Return the [X, Y] coordinate for the center point of the cell that contains the specified text.  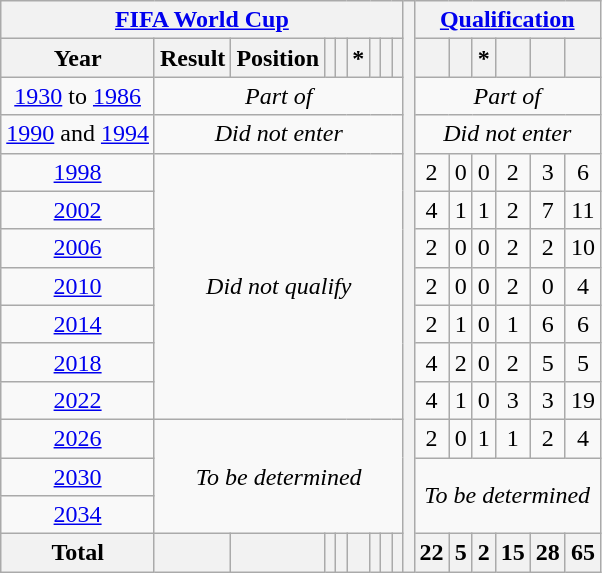
19 [582, 400]
65 [582, 553]
2034 [78, 515]
2002 [78, 210]
2010 [78, 286]
15 [512, 553]
2018 [78, 362]
7 [548, 210]
1930 to 1986 [78, 96]
Qualification [507, 20]
28 [548, 553]
Position [278, 58]
22 [432, 553]
2014 [78, 324]
FIFA World Cup [202, 20]
Result [192, 58]
10 [582, 248]
2030 [78, 477]
11 [582, 210]
2026 [78, 438]
Total [78, 553]
1998 [78, 172]
1990 and 1994 [78, 134]
2022 [78, 400]
2006 [78, 248]
Did not qualify [278, 286]
Year [78, 58]
